Find where the given text appears and provide that cell's center as [x, y] coordinate. 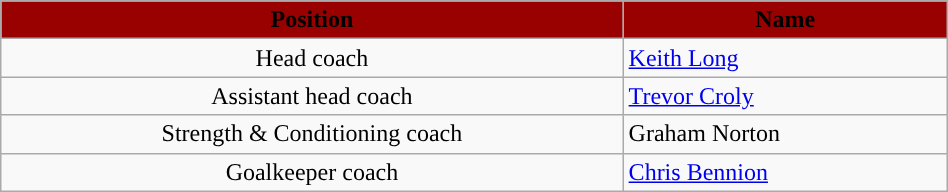
Assistant head coach [312, 96]
Graham Norton [785, 134]
Head coach [312, 58]
Keith Long [785, 58]
Trevor Croly [785, 96]
Chris Bennion [785, 172]
Goalkeeper coach [312, 172]
Strength & Conditioning coach [312, 134]
Position [312, 20]
Name [785, 20]
